Identify which cell holds the provided text, then report its (x, y) central coordinate. 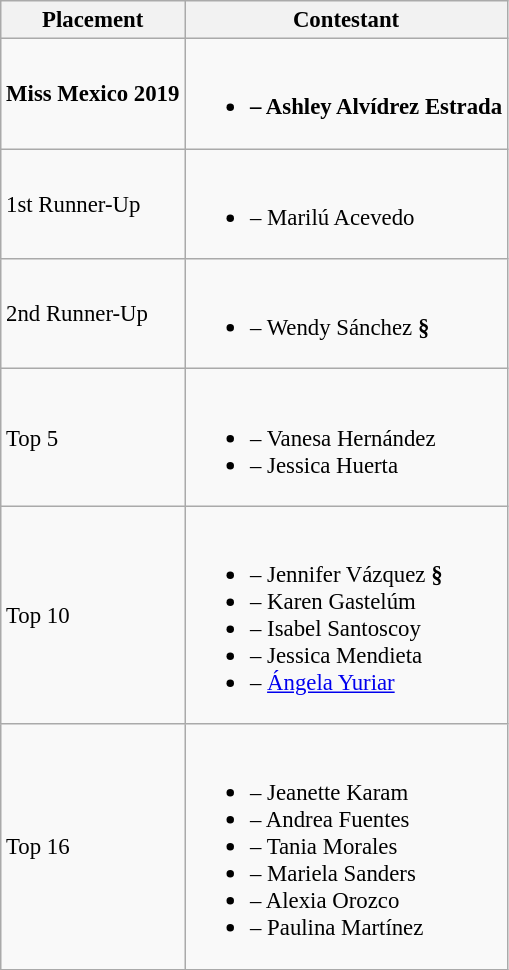
– Marilú Acevedo (346, 204)
1st Runner-Up (93, 204)
Placement (93, 20)
Top 10 (93, 615)
2nd Runner-Up (93, 314)
Miss Mexico 2019 (93, 94)
Contestant (346, 20)
– Vanesa Hernández – Jessica Huerta (346, 438)
Top 5 (93, 438)
Top 16 (93, 846)
– Ashley Alvídrez Estrada (346, 94)
– Jennifer Vázquez § – Karen Gastelúm – Isabel Santoscoy – Jessica Mendieta – Ángela Yuriar (346, 615)
– Wendy Sánchez § (346, 314)
– Jeanette Karam – Andrea Fuentes – Tania Morales – Mariela Sanders – Alexia Orozco – Paulina Martínez (346, 846)
